Extract the (x, y) coordinate from the center of the cell holding the provided text.  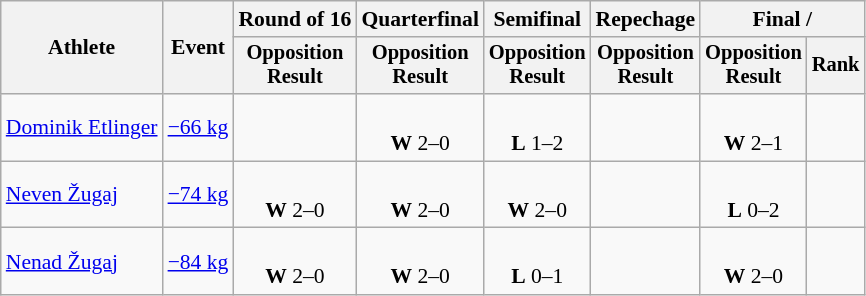
Final / (782, 19)
L 0–2 (754, 194)
Dominik Etlinger (82, 128)
Event (198, 48)
W 2–1 (754, 128)
Neven Žugaj (82, 194)
Athlete (82, 48)
−74 kg (198, 194)
−66 kg (198, 128)
L 1–2 (538, 128)
Nenad Žugaj (82, 262)
−84 kg (198, 262)
Round of 16 (294, 19)
L 0–1 (538, 262)
Semifinal (538, 19)
Rank (836, 66)
Repechage (646, 19)
Quarterfinal (420, 19)
